From the cell containing the given text, extract its center point as (X, Y) coordinate. 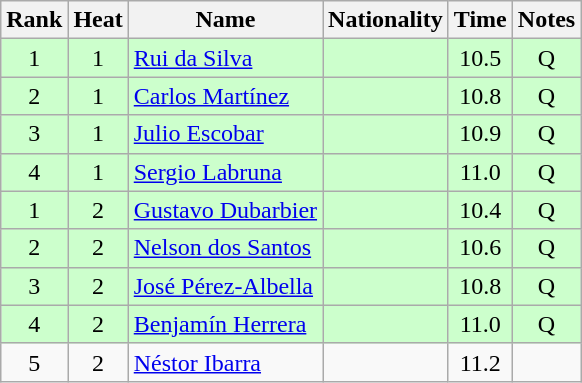
10.5 (480, 58)
Rui da Silva (225, 58)
Gustavo Dubarbier (225, 210)
Nelson dos Santos (225, 248)
Benjamín Herrera (225, 324)
Sergio Labruna (225, 172)
Néstor Ibarra (225, 362)
5 (34, 362)
11.2 (480, 362)
José Pérez-Albella (225, 286)
Name (225, 20)
Nationality (386, 20)
Rank (34, 20)
Heat (98, 20)
Julio Escobar (225, 134)
10.4 (480, 210)
Notes (546, 20)
Time (480, 20)
10.6 (480, 248)
10.9 (480, 134)
Carlos Martínez (225, 96)
